Return (X, Y) of the center of cell containing provided text 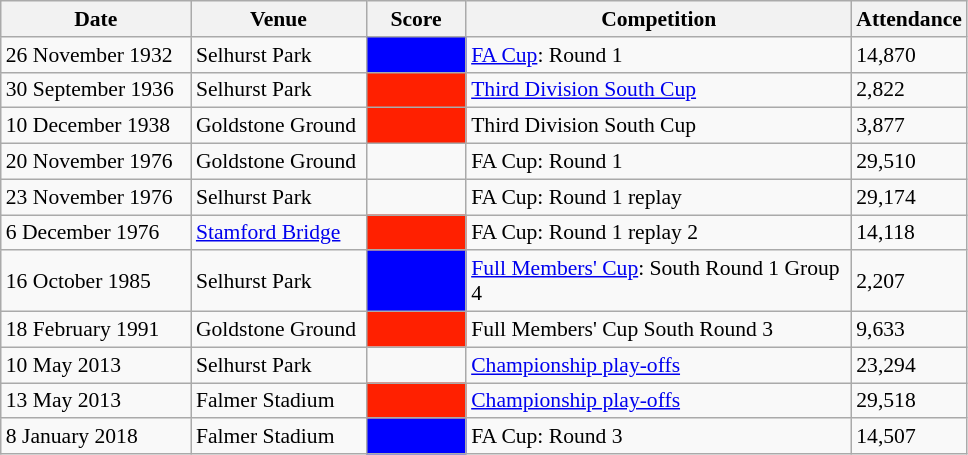
13 May 2013 (96, 401)
Date (96, 19)
29,518 (909, 401)
FA Cup: Round 3 (658, 437)
2,822 (909, 90)
3,877 (909, 126)
6 December 1976 (96, 233)
2,207 (909, 282)
Full Members' Cup: South Round 1 Group 4 (658, 282)
29,510 (909, 162)
30 September 1936 (96, 90)
Attendance (909, 19)
29,174 (909, 197)
23,294 (909, 365)
23 November 1976 (96, 197)
14,507 (909, 437)
FA Cup: Round 1 replay (658, 197)
26 November 1932 (96, 55)
10 December 1938 (96, 126)
Competition (658, 19)
9,633 (909, 330)
Full Members' Cup South Round 3 (658, 330)
18 February 1991 (96, 330)
14,870 (909, 55)
16 October 1985 (96, 282)
20 November 1976 (96, 162)
8 January 2018 (96, 437)
14,118 (909, 233)
Stamford Bridge (278, 233)
Score (416, 19)
10 May 2013 (96, 365)
FA Cup: Round 1 replay 2 (658, 233)
Venue (278, 19)
